Scan for the cell matching the given text and deliver its [x, y] coordinate at center. 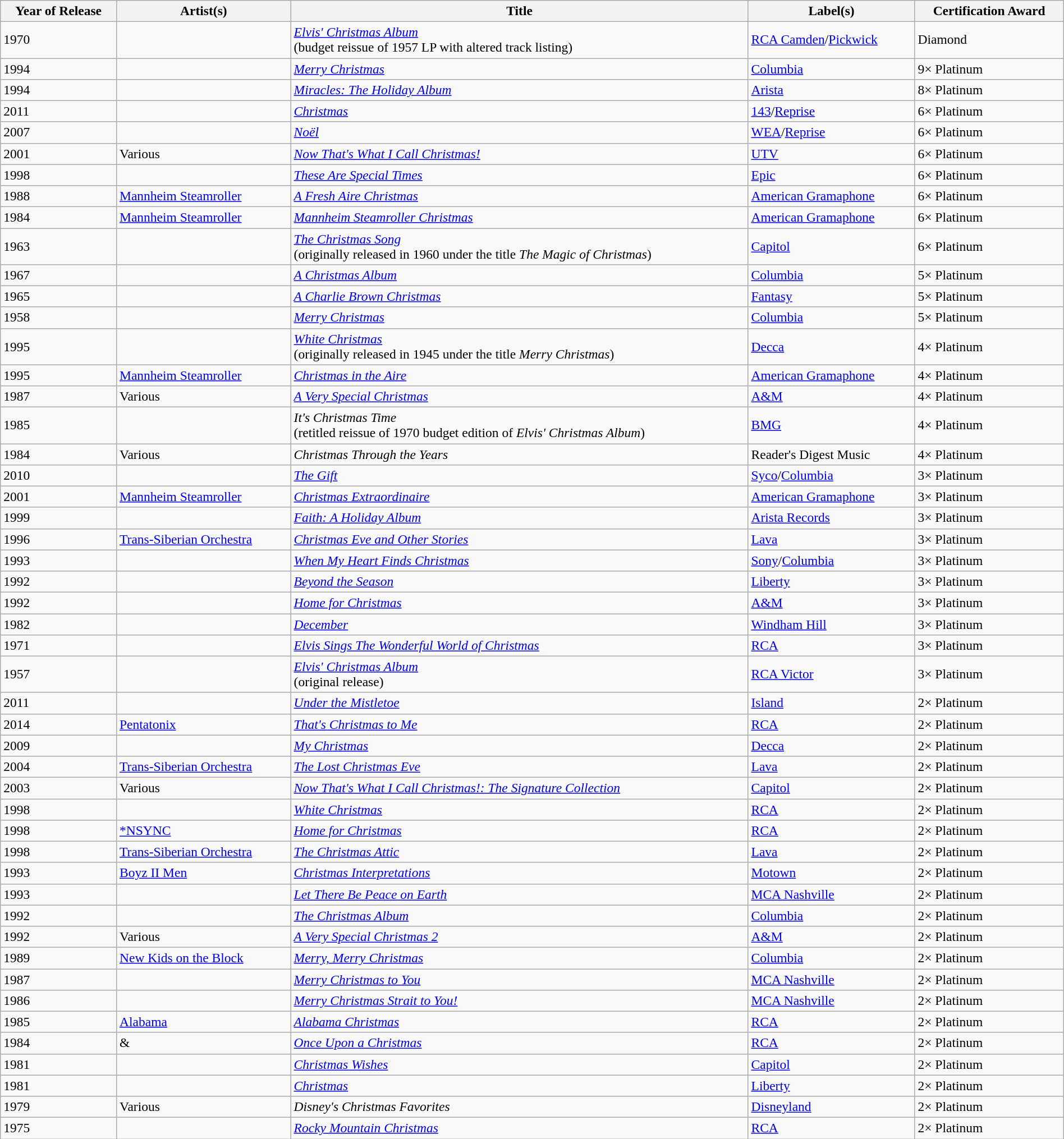
Elvis Sings The Wonderful World of Christmas [520, 645]
Reader's Digest Music [832, 454]
Sony/Columbia [832, 561]
Disney's Christmas Favorites [520, 1106]
Merry, Merry Christmas [520, 958]
UTV [832, 154]
*NSYNC [204, 830]
White Christmas(originally released in 1945 under the title Merry Christmas) [520, 347]
The Gift [520, 475]
Merry Christmas Strait to You! [520, 1000]
Boyz II Men [204, 873]
Disneyland [832, 1106]
Beyond the Season [520, 581]
Let There Be Peace on Earth [520, 894]
Year of Release [58, 11]
Artist(s) [204, 11]
1982 [58, 624]
Noël [520, 132]
Christmas Interpretations [520, 873]
Mannheim Steamroller Christmas [520, 217]
Island [832, 703]
Windham Hill [832, 624]
Alabama [204, 1022]
2003 [58, 788]
When My Heart Finds Christmas [520, 561]
1986 [58, 1000]
Pentatonix [204, 724]
1996 [58, 539]
BMG [832, 425]
1963 [58, 246]
Now That's What I Call Christmas! [520, 154]
& [204, 1043]
A Fresh Aire Christmas [520, 196]
A Very Special Christmas 2 [520, 936]
Certification Award [989, 11]
Christmas Extraordinaire [520, 497]
Once Upon a Christmas [520, 1043]
1957 [58, 674]
Diamond [989, 39]
A Charlie Brown Christmas [520, 296]
1967 [58, 275]
2004 [58, 766]
1988 [58, 196]
143/Reprise [832, 111]
1975 [58, 1128]
That's Christmas to Me [520, 724]
WEA/Reprise [832, 132]
These Are Special Times [520, 175]
It's Christmas Time(retitled reissue of 1970 budget edition of Elvis' Christmas Album) [520, 425]
2009 [58, 746]
1979 [58, 1106]
1965 [58, 296]
Label(s) [832, 11]
RCA Victor [832, 674]
Christmas Through the Years [520, 454]
Rocky Mountain Christmas [520, 1128]
Elvis' Christmas Album(original release) [520, 674]
A Very Special Christmas [520, 396]
New Kids on the Block [204, 958]
Now That's What I Call Christmas!: The Signature Collection [520, 788]
Syco/Columbia [832, 475]
December [520, 624]
Elvis' Christmas Album(budget reissue of 1957 LP with altered track listing) [520, 39]
1999 [58, 518]
2014 [58, 724]
Fantasy [832, 296]
Merry Christmas to You [520, 979]
Arista Records [832, 518]
1958 [58, 318]
2007 [58, 132]
Title [520, 11]
Miracles: The Holiday Album [520, 90]
The Lost Christmas Eve [520, 766]
Arista [832, 90]
The Christmas Attic [520, 852]
Faith: A Holiday Album [520, 518]
Christmas Wishes [520, 1064]
RCA Camden/Pickwick [832, 39]
Alabama Christmas [520, 1022]
The Christmas Album [520, 916]
The Christmas Song(originally released in 1960 under the title The Magic of Christmas) [520, 246]
Epic [832, 175]
8× Platinum [989, 90]
Christmas Eve and Other Stories [520, 539]
Under the Mistletoe [520, 703]
Christmas in the Aire [520, 375]
1971 [58, 645]
Motown [832, 873]
A Christmas Album [520, 275]
My Christmas [520, 746]
2010 [58, 475]
9× Platinum [989, 68]
1989 [58, 958]
White Christmas [520, 809]
1970 [58, 39]
